Return (X, Y) of the center of cell containing provided text 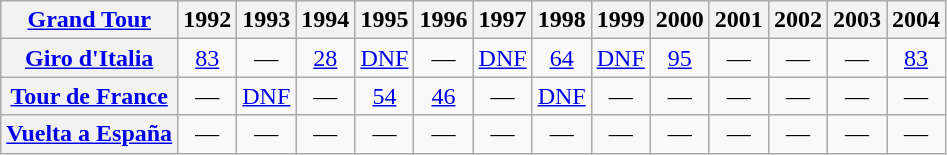
1995 (384, 20)
1994 (326, 20)
Grand Tour (90, 20)
95 (680, 58)
Vuelta a España (90, 134)
46 (444, 96)
2003 (856, 20)
2001 (738, 20)
28 (326, 58)
1993 (266, 20)
1992 (208, 20)
Tour de France (90, 96)
2002 (798, 20)
1999 (620, 20)
1998 (562, 20)
2000 (680, 20)
1996 (444, 20)
64 (562, 58)
2004 (916, 20)
Giro d'Italia (90, 58)
1997 (502, 20)
54 (384, 96)
